Extract the (x, y) coordinate from the center of the cell holding the provided text.  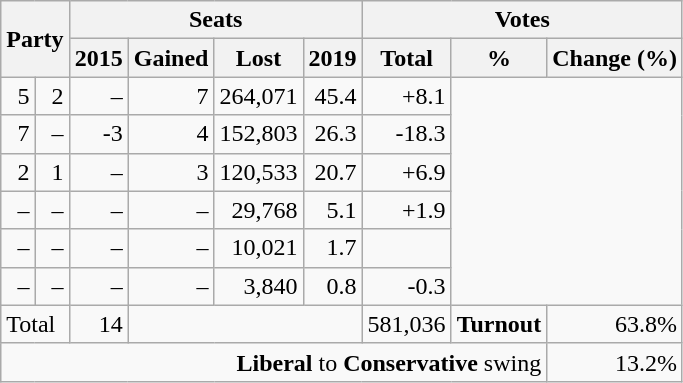
0.8 (332, 286)
+1.9 (406, 210)
10,021 (258, 248)
% (499, 58)
264,071 (258, 96)
1 (52, 172)
581,036 (406, 324)
45.4 (332, 96)
1.7 (332, 248)
5 (18, 96)
26.3 (332, 134)
-3 (98, 134)
Votes (522, 20)
Liberal to Conservative swing (274, 362)
+8.1 (406, 96)
3,840 (258, 286)
2015 (98, 58)
63.8% (615, 324)
120,533 (258, 172)
5.1 (332, 210)
29,768 (258, 210)
13.2% (615, 362)
20.7 (332, 172)
3 (171, 172)
Seats (216, 20)
-18.3 (406, 134)
-0.3 (406, 286)
4 (171, 134)
2019 (332, 58)
Gained (171, 58)
152,803 (258, 134)
14 (98, 324)
Party (35, 39)
Turnout (499, 324)
Lost (258, 58)
Change (%) (615, 58)
+6.9 (406, 172)
